Locate the cell with the specified text and output its [x, y] center coordinate. 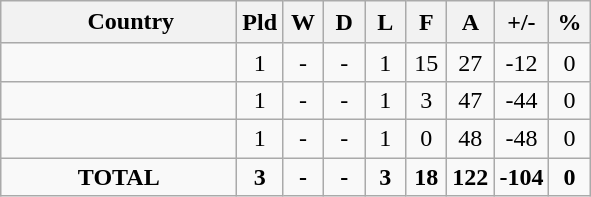
15 [426, 62]
L [386, 22]
47 [470, 100]
-104 [522, 177]
48 [470, 138]
-12 [522, 62]
18 [426, 177]
122 [470, 177]
27 [470, 62]
-44 [522, 100]
W [304, 22]
Country [119, 22]
TOTAL [119, 177]
A [470, 22]
Pld [260, 22]
% [570, 22]
F [426, 22]
D [344, 22]
+/- [522, 22]
-48 [522, 138]
